Find where the given text appears and provide that cell's center as [X, Y] coordinate. 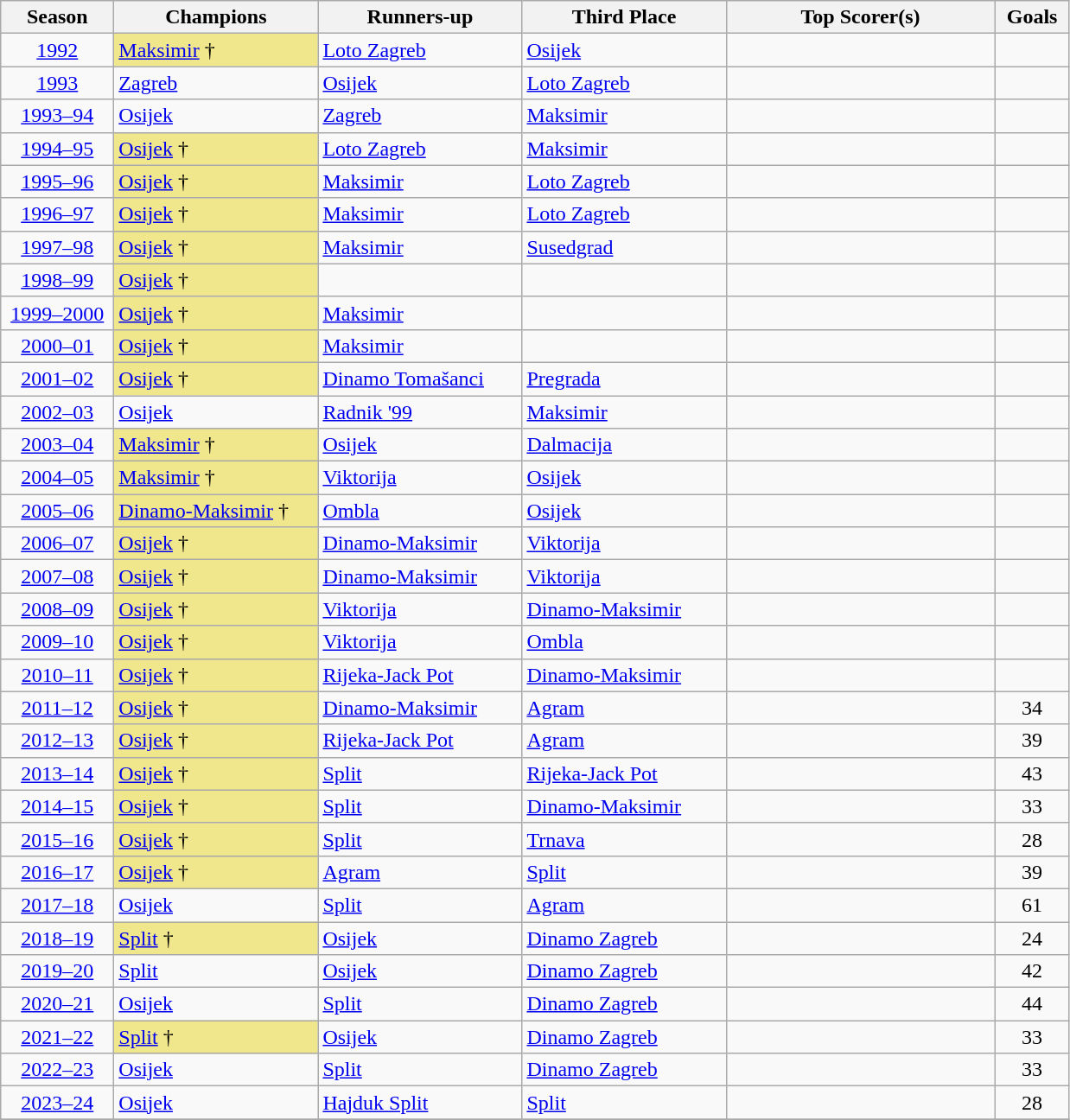
2010–11 [57, 675]
2001–02 [57, 379]
24 [1032, 938]
2004–05 [57, 478]
1994–95 [57, 149]
Radnik '99 [420, 412]
2022–23 [57, 1070]
1998–99 [57, 280]
1999–2000 [57, 313]
61 [1032, 905]
2017–18 [57, 905]
2015–16 [57, 839]
1993 [57, 83]
2000–01 [57, 346]
2007–08 [57, 576]
44 [1032, 1004]
2014–15 [57, 806]
Trnava [624, 839]
2008–09 [57, 609]
2002–03 [57, 412]
2013–14 [57, 773]
2023–24 [57, 1103]
Runners-up [420, 17]
2006–07 [57, 544]
2005–06 [57, 511]
Top Scorer(s) [861, 17]
2018–19 [57, 938]
Champions [216, 17]
1995–96 [57, 181]
1996–97 [57, 214]
42 [1032, 971]
Dinamo-Maksimir † [216, 511]
1993–94 [57, 116]
2012–13 [57, 741]
Season [57, 17]
Dalmacija [624, 445]
Susedgrad [624, 247]
1992 [57, 50]
2019–20 [57, 971]
Hajduk Split [420, 1103]
34 [1032, 708]
2003–04 [57, 445]
2020–21 [57, 1004]
Goals [1032, 17]
1997–98 [57, 247]
43 [1032, 773]
Pregrada [624, 379]
2011–12 [57, 708]
2021–22 [57, 1037]
Third Place [624, 17]
Dinamo Tomašanci [420, 379]
2016–17 [57, 872]
2009–10 [57, 642]
